Return [x, y] of the center of cell containing provided text 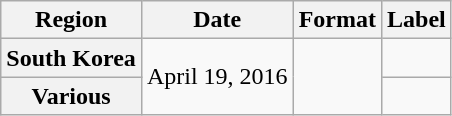
April 19, 2016 [217, 77]
South Korea [72, 58]
Date [217, 20]
Format [337, 20]
Various [72, 96]
Label [416, 20]
Region [72, 20]
